For the text-containing cell, return its midpoint in [X, Y] coordinate format. 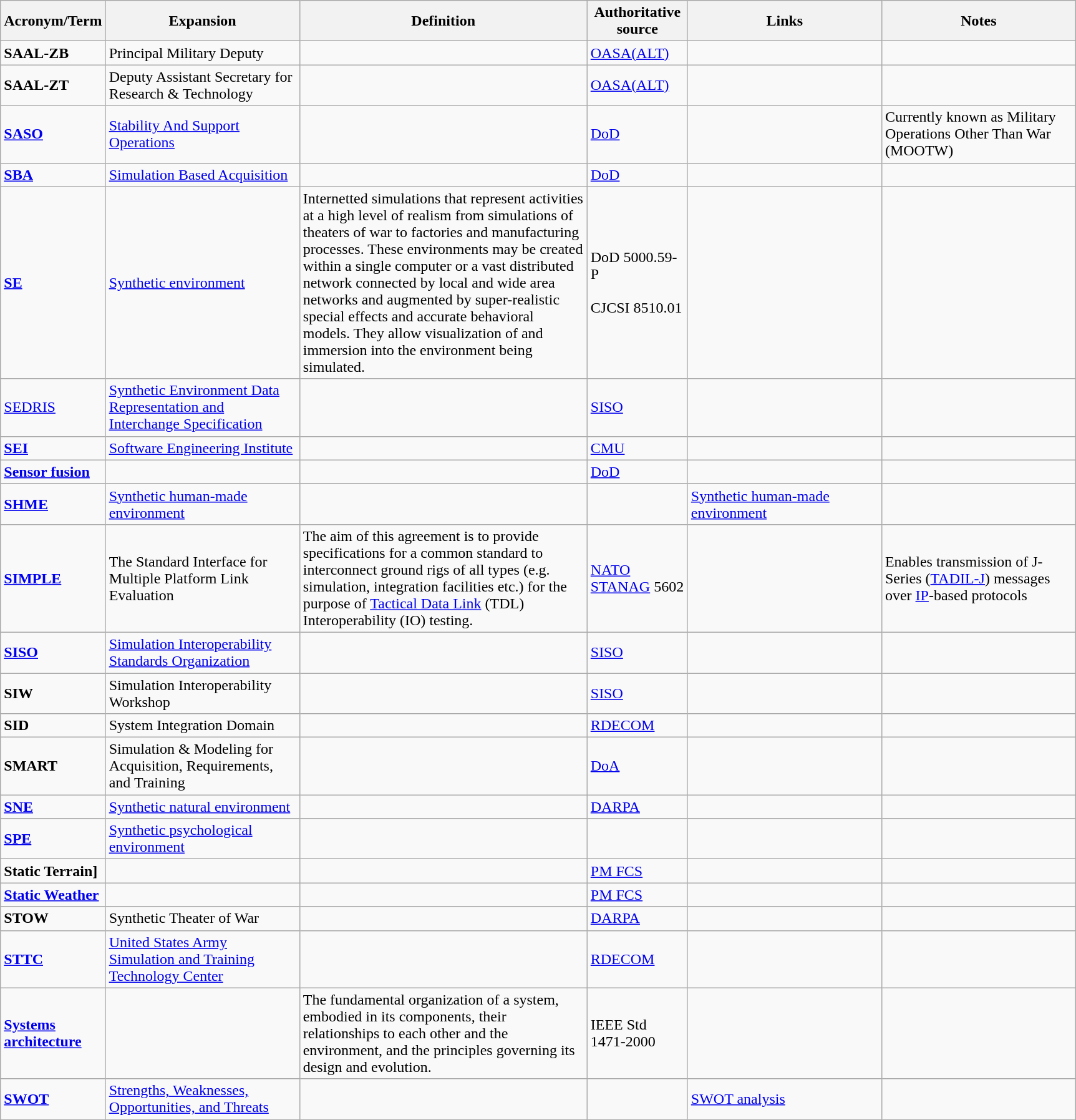
Simulation Interoperability Standards Organization [202, 653]
Static Weather [53, 895]
SASO [53, 134]
Software Engineering Institute [202, 448]
SIMPLE [53, 578]
Systems architecture [53, 1033]
Acronym/Term [53, 21]
Notes [978, 21]
Principal Military Deputy [202, 53]
The Standard Interface for Multiple Platform Link Evaluation [202, 578]
SPE [53, 839]
Stability And Support Operations [202, 134]
SHME [53, 504]
SEI [53, 448]
SAAL-ZB [53, 53]
Deputy Assistant Secretary for Research & Technology [202, 85]
Strengths, Weaknesses, Opportunities, and Threats [202, 1099]
SAAL-ZT [53, 85]
Static Terrain] [53, 871]
SNE [53, 807]
Currently known as Military Operations Other Than War (MOOTW) [978, 134]
Authoritative source [637, 21]
SMART [53, 766]
NATO STANAG 5602 [637, 578]
Sensor fusion [53, 472]
SWOT analysis [785, 1099]
IEEE Std 1471-2000 [637, 1033]
Enables transmission of J-Series (TADIL-J) messages over IP-based protocols [978, 578]
Simulation Interoperability Workshop [202, 693]
System Integration Domain [202, 726]
Synthetic psychological environment [202, 839]
Synthetic Theater of War [202, 918]
Simulation & Modeling for Acquisition, Requirements, and Training [202, 766]
Simulation Based Acquisition [202, 175]
STTC [53, 959]
SWOT [53, 1099]
SE [53, 283]
STOW [53, 918]
Links [785, 21]
Expansion [202, 21]
SIW [53, 693]
Synthetic Environment Data Representation and Interchange Specification [202, 407]
CMU [637, 448]
SEDRIS [53, 407]
SBA [53, 175]
United States Army Simulation and Training Technology Center [202, 959]
SID [53, 726]
DoD 5000.59-PCJCSI 8510.01 [637, 283]
DoA [637, 766]
Synthetic environment [202, 283]
Definition [443, 21]
Synthetic natural environment [202, 807]
